Provide the (X, Y) coordinate of the cell's center where the given text is located.  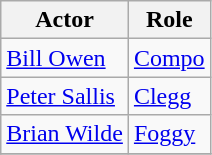
Peter Sallis (65, 96)
Role (169, 20)
Actor (65, 20)
Bill Owen (65, 58)
Clegg (169, 96)
Foggy (169, 134)
Brian Wilde (65, 134)
Compo (169, 58)
